Scan for the cell matching the given text and deliver its [X, Y] coordinate at center. 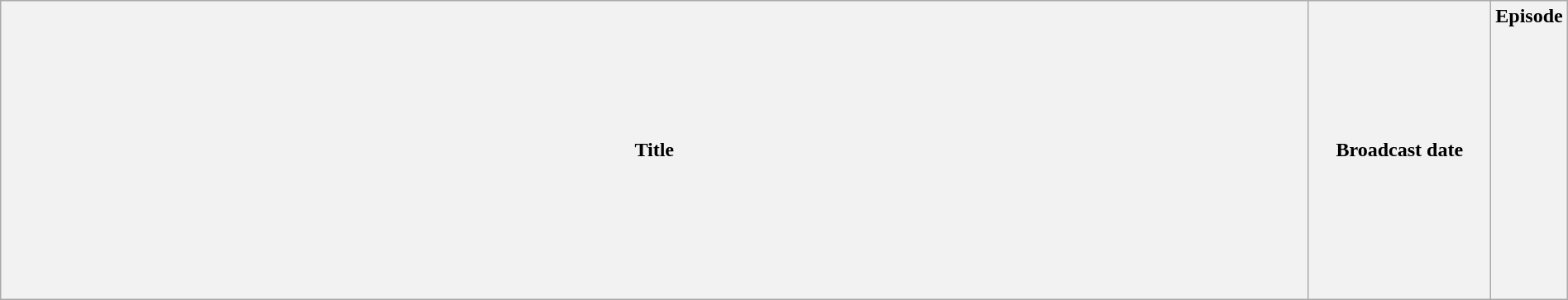
Title [655, 150]
Episode [1529, 150]
Broadcast date [1399, 150]
